Detect which cell encompasses the target text, then output its (X, Y) center coordinate. 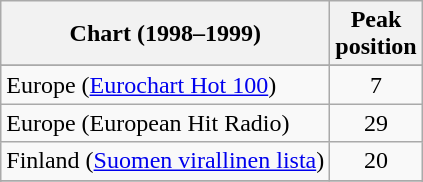
20 (376, 161)
Peakposition (376, 34)
29 (376, 123)
Europe (European Hit Radio) (166, 123)
7 (376, 85)
Finland (Suomen virallinen lista) (166, 161)
Europe (Eurochart Hot 100) (166, 85)
Chart (1998–1999) (166, 34)
